For the text-containing cell, return its midpoint in [x, y] coordinate format. 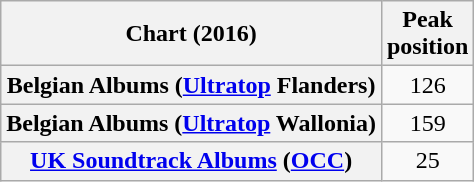
159 [427, 123]
25 [427, 161]
Belgian Albums (Ultratop Flanders) [192, 85]
Chart (2016) [192, 34]
126 [427, 85]
Belgian Albums (Ultratop Wallonia) [192, 123]
Peakposition [427, 34]
UK Soundtrack Albums (OCC) [192, 161]
